Scan for the cell matching the given text and deliver its [x, y] coordinate at center. 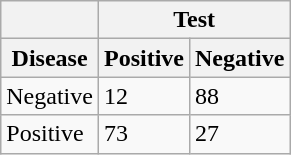
Test [194, 20]
73 [144, 134]
27 [239, 134]
12 [144, 96]
88 [239, 96]
Disease [50, 58]
